Pinpoint the cell where the given text exists, returning its [X, Y] midpoint coordinate. 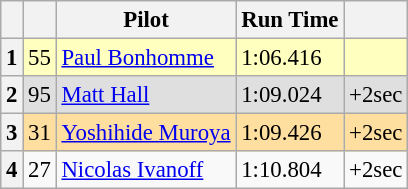
2 [12, 95]
1 [12, 58]
Matt Hall [146, 95]
1:09.024 [290, 95]
Yoshihide Muroya [146, 133]
1:10.804 [290, 170]
Run Time [290, 20]
31 [40, 133]
95 [40, 95]
3 [12, 133]
Paul Bonhomme [146, 58]
Nicolas Ivanoff [146, 170]
1:09.426 [290, 133]
Pilot [146, 20]
27 [40, 170]
4 [12, 170]
1:06.416 [290, 58]
55 [40, 58]
